Search for the cell housing the specified text and yield its [X, Y] center coordinate. 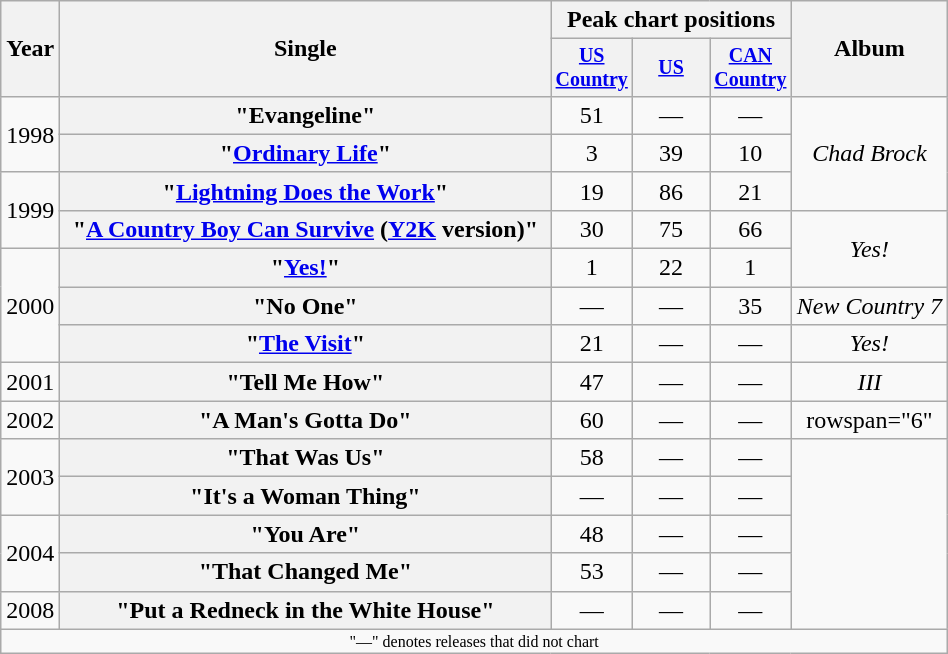
58 [592, 458]
3 [592, 153]
III [869, 382]
CAN Country [751, 68]
86 [672, 191]
51 [592, 115]
"A Country Boy Can Survive (Y2K version)" [306, 229]
Year [30, 49]
2008 [30, 610]
"Tell Me How" [306, 382]
47 [592, 382]
2001 [30, 382]
39 [672, 153]
1999 [30, 210]
"That Was Us" [306, 458]
Peak chart positions [671, 20]
2000 [30, 306]
10 [751, 153]
Album [869, 49]
2002 [30, 420]
"Lightning Does the Work" [306, 191]
"—" denotes releases that did not chart [474, 641]
19 [592, 191]
Chad Brock [869, 153]
"Put a Redneck in the White House" [306, 610]
60 [592, 420]
22 [672, 268]
"It's a Woman Thing" [306, 496]
New Country 7 [869, 306]
"A Man's Gotta Do" [306, 420]
35 [751, 306]
66 [751, 229]
rowspan="6" [869, 420]
"The Visit" [306, 344]
"No One" [306, 306]
2003 [30, 477]
1998 [30, 134]
Single [306, 49]
"Evangeline" [306, 115]
"You Are" [306, 534]
53 [592, 572]
48 [592, 534]
75 [672, 229]
"That Changed Me" [306, 572]
"Yes!" [306, 268]
30 [592, 229]
US Country [592, 68]
"Ordinary Life" [306, 153]
US [672, 68]
2004 [30, 553]
